Detect which cell encompasses the target text, then output its (X, Y) center coordinate. 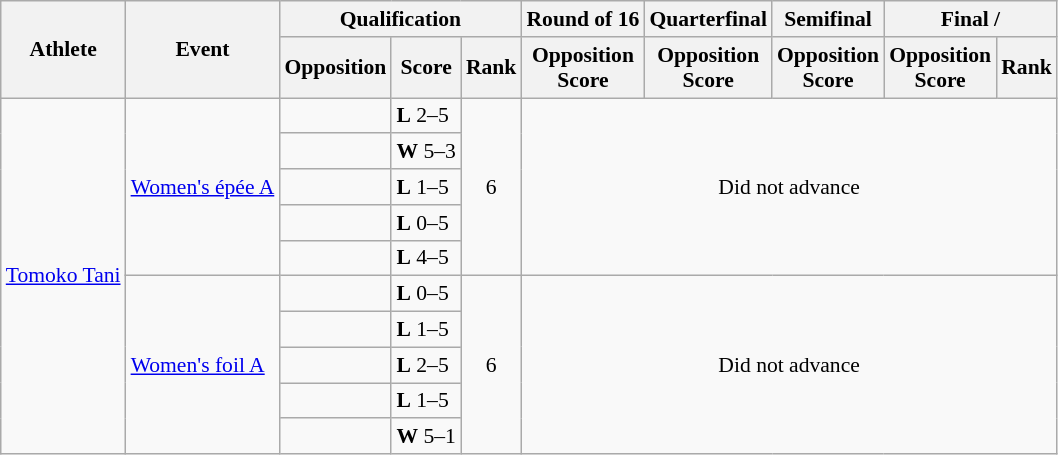
Women's épée A (203, 187)
Event (203, 50)
Tomoko Tani (64, 276)
W 5–3 (426, 152)
W 5–1 (426, 437)
Semifinal (828, 19)
Quarterfinal (708, 19)
Round of 16 (582, 19)
Athlete (64, 50)
Qualification (400, 19)
Final / (970, 19)
Opposition (335, 68)
Score (426, 68)
Women's foil A (203, 365)
L 4–5 (426, 258)
